Find where the given text appears and provide that cell's center as [x, y] coordinate. 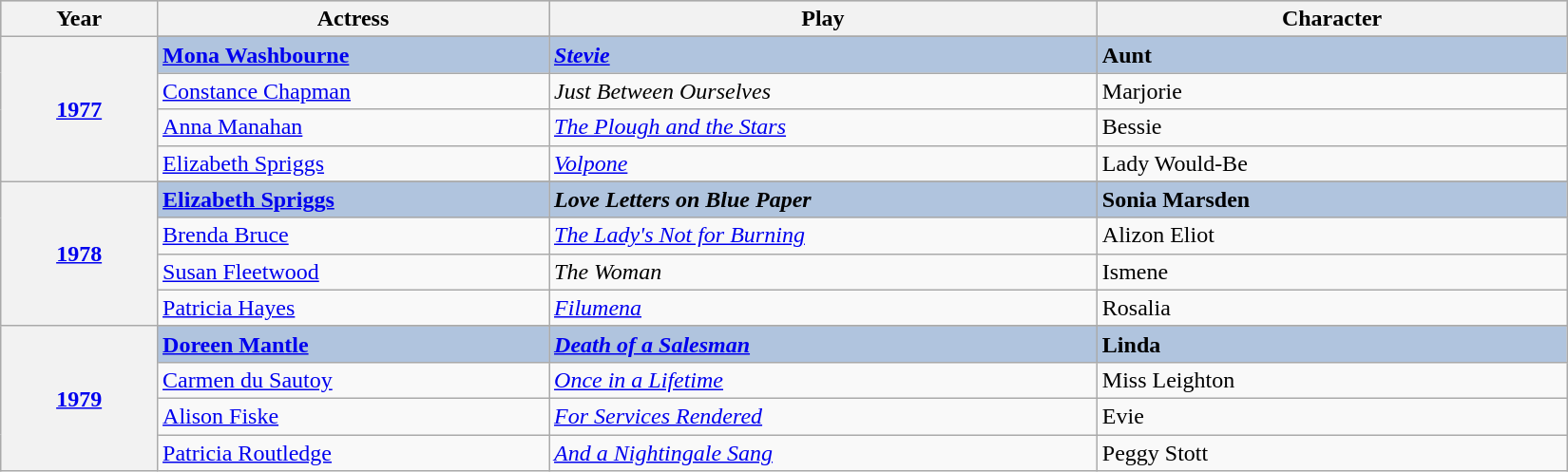
Carmen du Sautoy [354, 380]
Aunt [1331, 55]
Marjorie [1331, 91]
1978 [80, 254]
1979 [80, 398]
Constance Chapman [354, 91]
Rosalia [1331, 308]
Mona Washbourne [354, 55]
Miss Leighton [1331, 380]
1977 [80, 109]
Volpone [823, 163]
Susan Fleetwood [354, 272]
Stevie [823, 55]
The Woman [823, 272]
Brenda Bruce [354, 236]
For Services Rendered [823, 416]
Patricia Hayes [354, 308]
And a Nightingale Sang [823, 453]
Play [823, 19]
Linda [1331, 344]
Sonia Marsden [1331, 199]
Ismene [1331, 272]
Anna Manahan [354, 127]
The Plough and the Stars [823, 127]
Just Between Ourselves [823, 91]
Filumena [823, 308]
Lady Would-Be [1331, 163]
Actress [354, 19]
Once in a Lifetime [823, 380]
Bessie [1331, 127]
Death of a Salesman [823, 344]
Alison Fiske [354, 416]
Character [1331, 19]
Year [80, 19]
Love Letters on Blue Paper [823, 199]
Peggy Stott [1331, 453]
Patricia Routledge [354, 453]
Alizon Eliot [1331, 236]
Evie [1331, 416]
The Lady's Not for Burning [823, 236]
Doreen Mantle [354, 344]
